Identify which cell holds the provided text, then report its [X, Y] central coordinate. 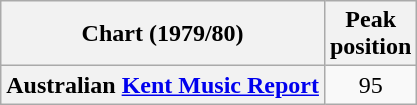
95 [370, 85]
Australian Kent Music Report [163, 85]
Peakposition [370, 34]
Chart (1979/80) [163, 34]
